For the text-containing cell, return its midpoint in (X, Y) coordinate format. 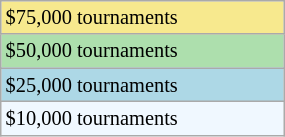
$50,000 tournaments (142, 51)
$10,000 tournaments (142, 118)
$75,000 tournaments (142, 17)
$25,000 tournaments (142, 85)
